Provide the (X, Y) coordinate of the cell's center where the given text is located.  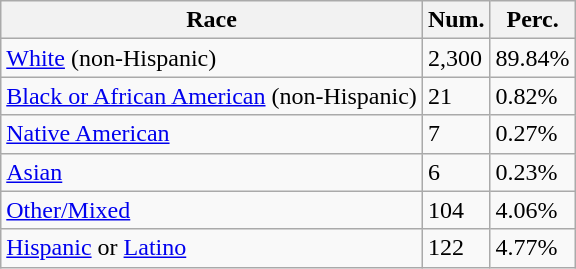
Race (212, 20)
Other/Mixed (212, 210)
89.84% (532, 58)
7 (456, 134)
White (non-Hispanic) (212, 58)
6 (456, 172)
Black or African American (non-Hispanic) (212, 96)
4.77% (532, 248)
Num. (456, 20)
0.82% (532, 96)
2,300 (456, 58)
Native American (212, 134)
21 (456, 96)
0.23% (532, 172)
104 (456, 210)
Hispanic or Latino (212, 248)
Perc. (532, 20)
0.27% (532, 134)
Asian (212, 172)
4.06% (532, 210)
122 (456, 248)
